Detect which cell encompasses the target text, then output its (X, Y) center coordinate. 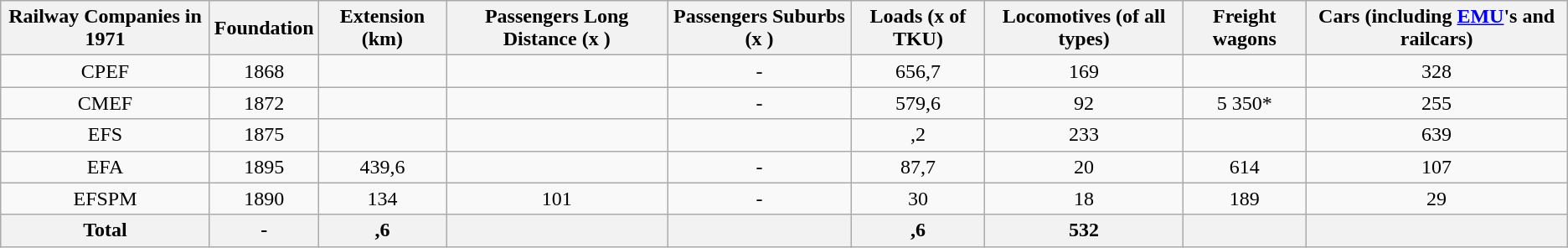
532 (1084, 230)
101 (557, 199)
92 (1084, 103)
Extension (km) (382, 28)
EFS (106, 135)
Passengers Long Distance (x ) (557, 28)
Loads (x of TKU) (918, 28)
CPEF (106, 71)
1872 (264, 103)
Foundation (264, 28)
18 (1084, 199)
20 (1084, 167)
30 (918, 199)
614 (1245, 167)
Freight wagons (1245, 28)
Locomotives (of all types) (1084, 28)
1875 (264, 135)
189 (1245, 199)
EFSPM (106, 199)
439,6 (382, 167)
169 (1084, 71)
1868 (264, 71)
107 (1436, 167)
CMEF (106, 103)
87,7 (918, 167)
Passengers Suburbs (x ) (760, 28)
328 (1436, 71)
Railway Companies in 1971 (106, 28)
1895 (264, 167)
,2 (918, 135)
579,6 (918, 103)
656,7 (918, 71)
Total (106, 230)
5 350* (1245, 103)
233 (1084, 135)
1890 (264, 199)
29 (1436, 199)
639 (1436, 135)
Cars (including EMU's and railcars) (1436, 28)
255 (1436, 103)
134 (382, 199)
EFA (106, 167)
